Output the (x, y) coordinate of the center of the cell containing the given text.  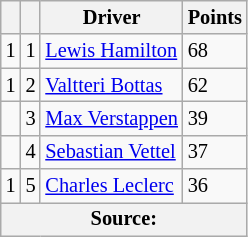
2 (31, 85)
Sebastian Vettel (111, 152)
Max Verstappen (111, 118)
Valtteri Bottas (111, 85)
37 (215, 152)
Charles Leclerc (111, 186)
5 (31, 186)
36 (215, 186)
Driver (111, 17)
Source: (124, 219)
Lewis Hamilton (111, 51)
68 (215, 51)
Points (215, 17)
62 (215, 85)
39 (215, 118)
3 (31, 118)
4 (31, 152)
